Detect which cell encompasses the target text, then output its [X, Y] center coordinate. 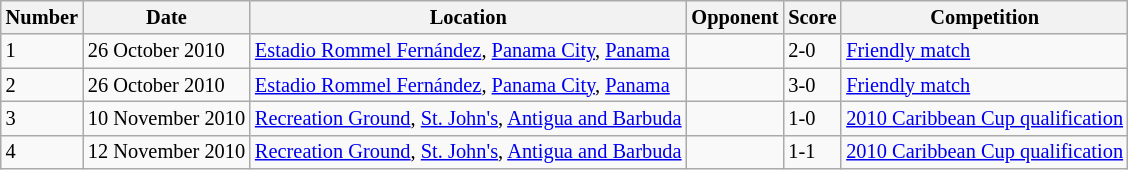
Date [166, 17]
Opponent [734, 17]
1-1 [812, 152]
Location [468, 17]
2 [42, 85]
4 [42, 152]
3 [42, 118]
Number [42, 17]
3-0 [812, 85]
Score [812, 17]
Competition [984, 17]
12 November 2010 [166, 152]
10 November 2010 [166, 118]
1-0 [812, 118]
2-0 [812, 51]
1 [42, 51]
